Find where the given text appears and provide that cell's center as [X, Y] coordinate. 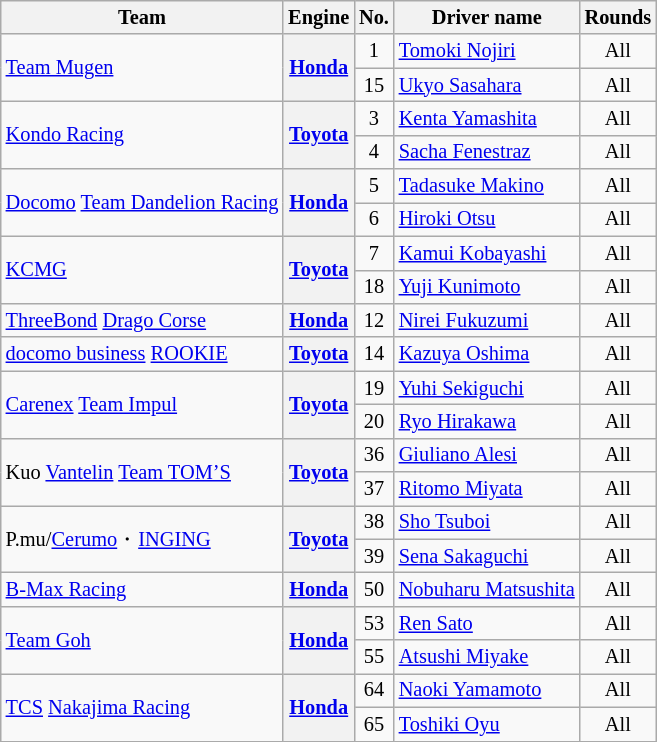
Tadasuke Makino [487, 186]
14 [374, 354]
B-Max Racing [142, 589]
Kazuya Oshima [487, 354]
Team [142, 17]
Team Mugen [142, 68]
37 [374, 489]
1 [374, 51]
Carenex Team Impul [142, 404]
Yuhi Sekiguchi [487, 388]
7 [374, 253]
Kuo Vantelin Team TOM’S [142, 472]
Hiroki Otsu [487, 219]
Docomo Team Dandelion Racing [142, 202]
Atsushi Miyake [487, 657]
Sena Sakaguchi [487, 556]
3 [374, 118]
Naoki Yamamoto [487, 690]
4 [374, 152]
Kondo Racing [142, 134]
TCS Nakajima Racing [142, 706]
64 [374, 690]
Kenta Yamashita [487, 118]
19 [374, 388]
18 [374, 287]
Rounds [618, 17]
Giuliano Alesi [487, 455]
15 [374, 85]
ThreeBond Drago Corse [142, 320]
Nobuharu Matsushita [487, 589]
Nirei Fukuzumi [487, 320]
No. [374, 17]
38 [374, 522]
55 [374, 657]
6 [374, 219]
65 [374, 724]
Ritomo Miyata [487, 489]
Driver name [487, 17]
Ukyo Sasahara [487, 85]
39 [374, 556]
Tomoki Nojiri [487, 51]
Team Goh [142, 640]
KCMG [142, 270]
50 [374, 589]
12 [374, 320]
Toshiki Oyu [487, 724]
53 [374, 623]
Ryo Hirakawa [487, 421]
P.mu/Cerumo・INGING [142, 538]
Yuji Kunimoto [487, 287]
36 [374, 455]
docomo business ROOKIE [142, 354]
Ren Sato [487, 623]
Engine [318, 17]
Kamui Kobayashi [487, 253]
20 [374, 421]
Sacha Fenestraz [487, 152]
Sho Tsuboi [487, 522]
5 [374, 186]
